Scan for the cell matching the given text and deliver its [X, Y] coordinate at center. 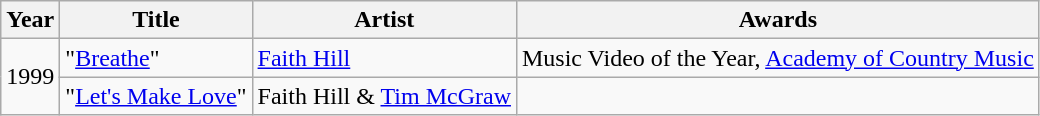
1999 [30, 77]
"Let's Make Love" [156, 96]
Faith Hill [384, 58]
Awards [778, 20]
Faith Hill & Tim McGraw [384, 96]
"Breathe" [156, 58]
Title [156, 20]
Music Video of the Year, Academy of Country Music [778, 58]
Year [30, 20]
Artist [384, 20]
